Scan for the cell matching the given text and deliver its [X, Y] coordinate at center. 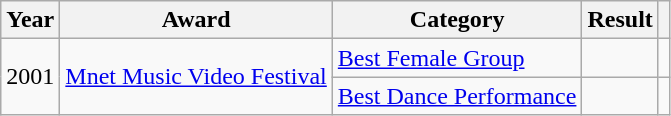
Mnet Music Video Festival [196, 77]
Best Dance Performance [457, 96]
2001 [30, 77]
Year [30, 20]
Category [457, 20]
Best Female Group [457, 58]
Award [196, 20]
Result [620, 20]
